Capture the cell that displays the provided text and extract its (x, y) central coordinate. 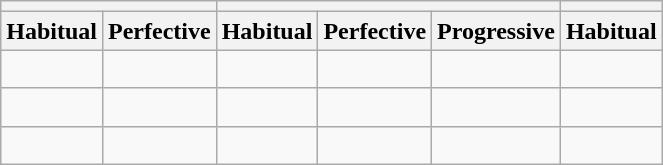
Progressive (496, 31)
